Determine the (x, y) coordinate at the center of the cell enclosing the given text.  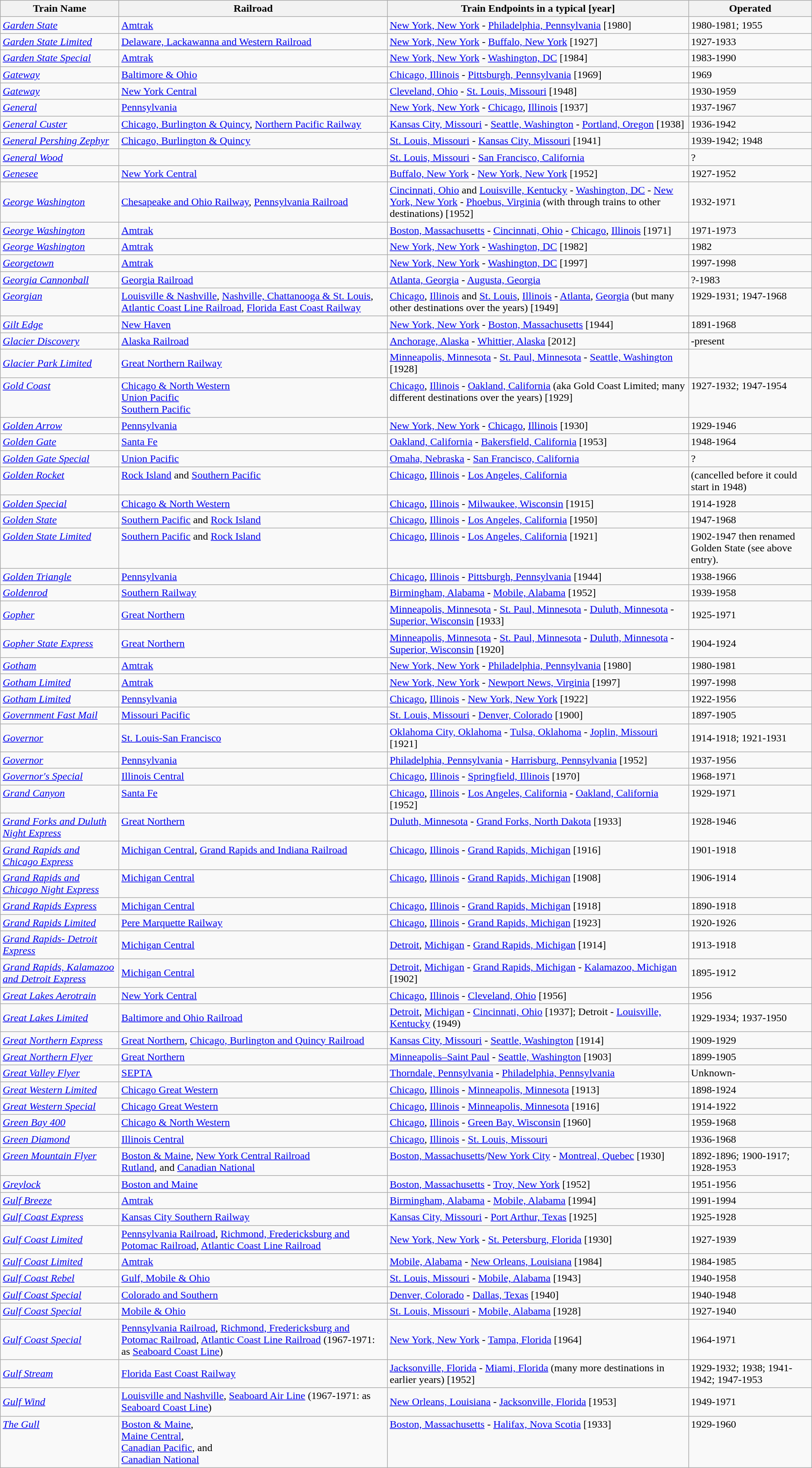
1956 (750, 996)
Boston, Massachusetts - Halifax, Nova Scotia [1933] (538, 1442)
The Gull (60, 1442)
Boston and Maine (253, 1184)
1922-1956 (750, 699)
Chicago, Illinois - Milwaukee, Wisconsin [1915] (538, 503)
Grand Canyon (60, 799)
1925-1971 (750, 615)
General (60, 108)
?-1983 (750, 280)
1927-1940 (750, 1311)
1899-1905 (750, 1057)
New York, New York - Chicago, Illinois [1930] (538, 426)
Louisville & Nashville, Nashville, Chattanooga & St. Louis, Atlantic Coast Line Railroad, Florida East Coast Railway (253, 302)
1914-1918; 1921-1931 (750, 737)
1901-1918 (750, 855)
Grand Rapids and Chicago Express (60, 855)
Boston, Massachusetts/New York City - Montreal, Quebec [1930] (538, 1162)
Delaware, Lackawanna and Western Railroad (253, 42)
Omaha, Nebraska - San Francisco, California (538, 459)
1980-1981 (750, 666)
Baltimore and Ohio Railroad (253, 1018)
1920-1926 (750, 923)
Railroad (253, 9)
Mobile & Ohio (253, 1311)
1940-1958 (750, 1278)
1984-1985 (750, 1262)
Great Western Special (60, 1106)
1959-1968 (750, 1123)
Chicago, Illinois - Pittsburgh, Pennsylvania [1969] (538, 75)
General Custer (60, 124)
Birmingham, Alabama - Mobile, Alabama [1994] (538, 1200)
1983-1990 (750, 58)
Garden State (60, 25)
St. Louis, Missouri - San Francisco, California (538, 157)
Chicago, Illinois - Pittsburgh, Pennsylvania [1944] (538, 577)
Michigan Central, Grand Rapids and Indiana Railroad (253, 855)
Pennsylvania Railroad, Richmond, Fredericksburg and Potomac Railroad, Atlantic Coast Line Railroad (253, 1239)
New York, New York - Washington, DC [1982] (538, 247)
Kansas City, Missouri - Seattle, Washington [1914] (538, 1040)
Detroit, Michigan - Grand Rapids, Michigan [1914] (538, 945)
Gulf Wind (60, 1402)
Golden Arrow (60, 426)
SEPTA (253, 1073)
New Orleans, Louisiana - Jacksonville, Florida [1953] (538, 1402)
1909-1929 (750, 1040)
Green Bay 400 (60, 1123)
Gulf Coast Express (60, 1217)
1929-1960 (750, 1442)
Chicago, Burlington & Quincy (253, 141)
Chicago, Illinois - Minneapolis, Minnesota [1916] (538, 1106)
Garden State Limited (60, 42)
Alaska Railroad (253, 341)
Garden State Special (60, 58)
Gotham (60, 666)
1928-1946 (750, 827)
Grand Rapids, Kalamazoo and Detroit Express (60, 973)
(cancelled before it could start in 1948) (750, 481)
-present (750, 341)
Denver, Colorado - Dallas, Texas [1940] (538, 1295)
Green Mountain Flyer (60, 1162)
Golden Gate (60, 442)
Great Northern Railway (253, 364)
1929-1971 (750, 799)
Green Diamond (60, 1139)
1927-1932; 1947-1954 (750, 397)
General Pershing Zephyr (60, 141)
Grand Forks and Duluth Night Express (60, 827)
Chicago, Illinois - Grand Rapids, Michigan [1923] (538, 923)
Thorndale, Pennsylvania - Philadelphia, Pennsylvania (538, 1073)
Florida East Coast Railway (253, 1373)
Chicago, Illinois - St. Louis, Missouri (538, 1139)
1951-1956 (750, 1184)
St. Louis-San Francisco (253, 737)
1904-1924 (750, 644)
Chicago, Illinois - Los Angeles, California [1950] (538, 520)
New York, New York - Newport News, Virginia [1997] (538, 682)
1938-1966 (750, 577)
Gilt Edge (60, 324)
Great Northern Express (60, 1040)
1902-1947 then renamed Golden State (see above entry). (750, 548)
Jacksonville, Florida - Miami, Florida (many more destinations in earlier years) [1952] (538, 1373)
Southern Railway (253, 593)
New York, New York - Tampa, Florida [1964] (538, 1340)
1895-1912 (750, 973)
1897-1905 (750, 715)
Chesapeake and Ohio Railway, Pennsylvania Railroad (253, 202)
1980-1981; 1955 (750, 25)
Great Lakes Limited (60, 1018)
Louisville and Nashville, Seaboard Air Line (1967-1971: as Seaboard Coast Line) (253, 1402)
Georgetown (60, 263)
Chicago, Illinois - Grand Rapids, Michigan [1918] (538, 906)
New York, New York - Washington, DC [1997] (538, 263)
Glacier Park Limited (60, 364)
1929-1931; 1947-1968 (750, 302)
Pennsylvania Railroad, Richmond, Fredericksburg and Potomac Railroad, Atlantic Coast Line Railroad (1967-1971: as Seaboard Coast Line) (253, 1340)
Golden Special (60, 503)
1906-1914 (750, 883)
Pere Marquette Railway (253, 923)
New York, New York - Buffalo, New York [1927] (538, 42)
Golden Triangle (60, 577)
Golden Gate Special (60, 459)
Chicago, Illinois and St. Louis, Illinois - Atlanta, Georgia (but many other destinations over the years) [1949] (538, 302)
1939-1958 (750, 593)
1964-1971 (750, 1340)
Oklahoma City, Oklahoma - Tulsa, Oklahoma - Joplin, Missouri [1921] (538, 737)
New Haven (253, 324)
Chicago & North WesternUnion PacificSouthern Pacific (253, 397)
1949-1971 (750, 1402)
Government Fast Mail (60, 715)
St. Louis, Missouri - Denver, Colorado [1900] (538, 715)
Gulf Stream (60, 1373)
Baltimore & Ohio (253, 75)
Duluth, Minnesota - Grand Forks, North Dakota [1933] (538, 827)
Buffalo, New York - New York, New York [1952] (538, 174)
Chicago, Burlington & Quincy, Northern Pacific Railway (253, 124)
Union Pacific (253, 459)
1898-1924 (750, 1090)
Chicago, Illinois - Oakland, California (aka Gold Coast Limited; many different destinations over the years) [1929] (538, 397)
Boston, Massachusetts - Cincinnati, Ohio - Chicago, Illinois [1971] (538, 230)
Minneapolis–Saint Paul - Seattle, Washington [1903] (538, 1057)
Minneapolis, Minnesota - St. Paul, Minnesota - Duluth, Minnesota - Superior, Wisconsin [1920] (538, 644)
Great Lakes Aerotrain (60, 996)
Oakland, California - Bakersfield, California [1953] (538, 442)
1936-1968 (750, 1139)
Grand Rapids Limited (60, 923)
Chicago, Illinois - Los Angeles, California - Oakland, California [1952] (538, 799)
Chicago, Illinois - Minneapolis, Minnesota [1913] (538, 1090)
General Wood (60, 157)
1913-1918 (750, 945)
Greylock (60, 1184)
Grand Rapids Express (60, 906)
Glacier Discovery (60, 341)
Grand Rapids- Detroit Express (60, 945)
Great Western Limited (60, 1090)
St. Louis, Missouri - Mobile, Alabama [1943] (538, 1278)
1892-1896; 1900-1917; 1928-1953 (750, 1162)
Chicago, Illinois - Los Angeles, California [1921] (538, 548)
Georgia Railroad (253, 280)
1971-1973 (750, 230)
Governor's Special (60, 777)
Boston, Massachusetts - Troy, New York [1952] (538, 1184)
Golden State Limited (60, 548)
Atlanta, Georgia - Augusta, Georgia (538, 280)
1939-1942; 1948 (750, 141)
1914-1928 (750, 503)
New York, New York - Washington, DC [1984] (538, 58)
1936-1942 (750, 124)
Goldenrod (60, 593)
Great Northern, Chicago, Burlington and Quincy Railroad (253, 1040)
Train Name (60, 9)
1969 (750, 75)
St. Louis, Missouri - Mobile, Alabama [1928] (538, 1311)
St. Louis, Missouri - Kansas City, Missouri [1941] (538, 141)
Chicago, Illinois - Los Angeles, California (538, 481)
1982 (750, 247)
Georgia Cannonball (60, 280)
Colorado and Southern (253, 1295)
Gopher (60, 615)
1947-1968 (750, 520)
1991-1994 (750, 1200)
1927-1952 (750, 174)
New York, New York - Boston, Massachusetts [1944] (538, 324)
Detroit, Michigan - Grand Rapids, Michigan - Kalamazoo, Michigan [1902] (538, 973)
Chicago, Illinois - Grand Rapids, Michigan [1908] (538, 883)
Golden State (60, 520)
Train Endpoints in a typical [year] (538, 9)
Boston & Maine, New York Central RailroadRutland, and Canadian National (253, 1162)
Philadelphia, Pennsylvania - Harrisburg, Pennsylvania [1952] (538, 760)
New York, New York - St. Petersburg, Florida [1930] (538, 1239)
Mobile, Alabama - New Orleans, Louisiana [1984] (538, 1262)
Gopher State Express (60, 644)
1968-1971 (750, 777)
Chicago, Illinois - New York, New York [1922] (538, 699)
Great Valley Flyer (60, 1073)
Minneapolis, Minnesota - St. Paul, Minnesota - Seattle, Washington [1928] (538, 364)
1914-1922 (750, 1106)
Cleveland, Ohio - St. Louis, Missouri [1948] (538, 91)
Rock Island and Southern Pacific (253, 481)
Genesee (60, 174)
Chicago, Illinois - Springfield, Illinois [1970] (538, 777)
1930-1959 (750, 91)
Missouri Pacific (253, 715)
1929-1934; 1937-1950 (750, 1018)
1929-1932; 1938; 1941-1942; 1947-1953 (750, 1373)
Chicago, Illinois - Grand Rapids, Michigan [1916] (538, 855)
Chicago, Illinois - Cleveland, Ohio [1956] (538, 996)
Detroit, Michigan - Cincinnati, Ohio [1937]; Detroit - Louisville, Kentucky (1949) (538, 1018)
Kansas City Southern Railway (253, 1217)
Golden Rocket (60, 481)
Birmingham, Alabama - Mobile, Alabama [1952] (538, 593)
Anchorage, Alaska - Whittier, Alaska [2012] (538, 341)
1891-1968 (750, 324)
Gulf Breeze (60, 1200)
Kansas City, Missouri - Seattle, Washington - Portland, Oregon [1938] (538, 124)
Great Northern Flyer (60, 1057)
Operated (750, 9)
New York, New York - Chicago, Illinois [1937] (538, 108)
1925-1928 (750, 1217)
1890-1918 (750, 906)
Minneapolis, Minnesota - St. Paul, Minnesota - Duluth, Minnesota - Superior, Wisconsin [1933] (538, 615)
Gold Coast (60, 397)
Chicago, Illinois - Green Bay, Wisconsin [1960] (538, 1123)
1937-1967 (750, 108)
1948-1964 (750, 442)
1932-1971 (750, 202)
1927-1939 (750, 1239)
1929-1946 (750, 426)
Kansas City, Missouri - Port Arthur, Texas [1925] (538, 1217)
Boston & Maine,Maine Central,Canadian Pacific, andCanadian National (253, 1442)
1937-1956 (750, 760)
Unknown- (750, 1073)
1927-1933 (750, 42)
Gulf, Mobile & Ohio (253, 1278)
Gulf Coast Rebel (60, 1278)
1940-1948 (750, 1295)
Grand Rapids and Chicago Night Express (60, 883)
Georgian (60, 302)
